Output the [x, y] coordinate of the center of the cell containing the given text.  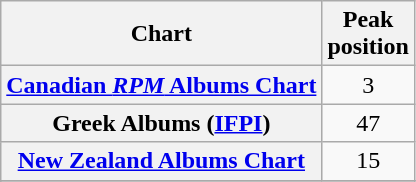
Canadian RPM Albums Chart [162, 85]
Greek Albums (IFPI) [162, 123]
New Zealand Albums Chart [162, 161]
Peakposition [368, 34]
Chart [162, 34]
3 [368, 85]
47 [368, 123]
15 [368, 161]
